Capture the cell that displays the provided text and extract its (X, Y) central coordinate. 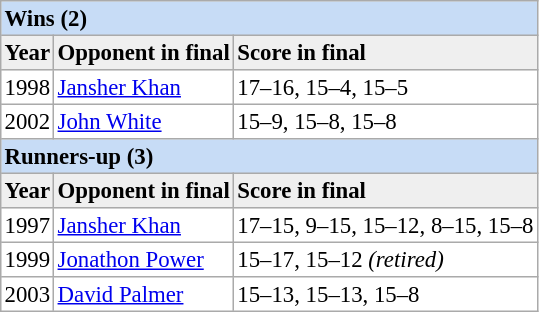
17–16, 15–4, 15–5 (386, 87)
15–17, 15–12 (retired) (386, 259)
15–13, 15–13, 15–8 (386, 294)
John White (144, 121)
17–15, 9–15, 15–12, 8–15, 15–8 (386, 225)
2002 (28, 121)
David Palmer (144, 294)
1999 (28, 259)
Runners-up (3) (269, 156)
Wins (2) (269, 18)
1998 (28, 87)
Jonathon Power (144, 259)
15–9, 15–8, 15–8 (386, 121)
1997 (28, 225)
2003 (28, 294)
